For the text-containing cell, return its midpoint in [x, y] coordinate format. 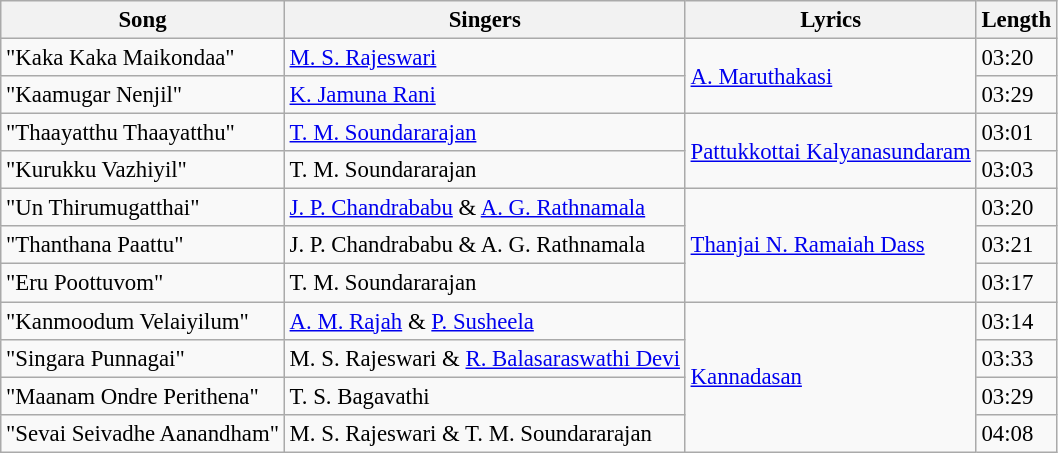
"Thaayatthu Thaayatthu" [143, 133]
"Thanthana Paattu" [143, 245]
T. S. Bagavathi [484, 396]
03:21 [1016, 245]
Length [1016, 20]
A. Maruthakasi [830, 76]
Thanjai N. Ramaiah Dass [830, 246]
04:08 [1016, 433]
"Singara Punnagai" [143, 358]
"Un Thirumugatthai" [143, 208]
M. S. Rajeswari & R. Balasaraswathi Devi [484, 358]
Song [143, 20]
03:14 [1016, 321]
"Sevai Seivadhe Aanandham" [143, 433]
"Eru Poottuvom" [143, 283]
03:03 [1016, 170]
"Maanam Ondre Perithena" [143, 396]
M. S. Rajeswari [484, 58]
Kannadasan [830, 377]
Singers [484, 20]
"Kaka Kaka Maikondaa" [143, 58]
03:17 [1016, 283]
A. M. Rajah & P. Susheela [484, 321]
K. Jamuna Rani [484, 95]
"Kanmoodum Velaiyilum" [143, 321]
Pattukkottai Kalyanasundaram [830, 152]
03:01 [1016, 133]
03:33 [1016, 358]
M. S. Rajeswari & T. M. Soundararajan [484, 433]
Lyrics [830, 20]
"Kurukku Vazhiyil" [143, 170]
"Kaamugar Nenjil" [143, 95]
